Return the [x, y] coordinate for the center point of the cell that contains the specified text.  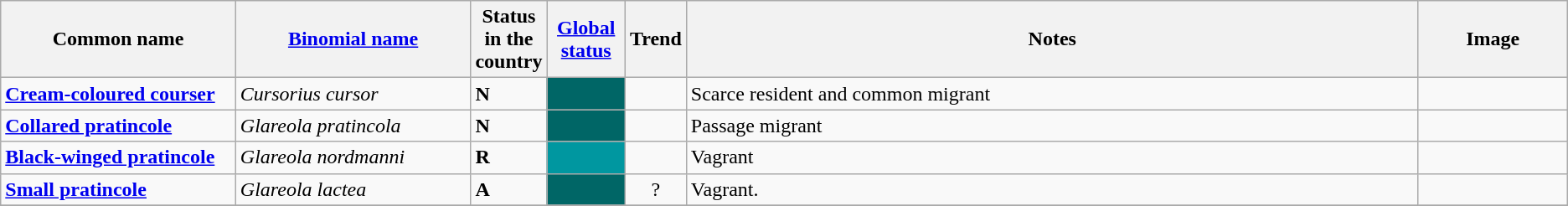
? [655, 189]
Binomial name [353, 39]
Status in the country [509, 39]
Vagrant. [1052, 189]
Black-winged pratincole [119, 157]
Image [1493, 39]
Cream-coloured courser [119, 94]
Passage migrant [1052, 126]
A [509, 189]
Vagrant [1052, 157]
Small pratincole [119, 189]
Glareola pratincola [353, 126]
Trend [655, 39]
Glareola lactea [353, 189]
Global status [586, 39]
R [509, 157]
Collared pratincole [119, 126]
Glareola nordmanni [353, 157]
Notes [1052, 39]
Cursorius cursor [353, 94]
Scarce resident and common migrant [1052, 94]
Common name [119, 39]
